Return (X, Y) of the center of cell containing provided text 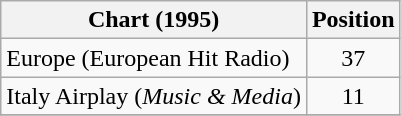
37 (353, 58)
Italy Airplay (Music & Media) (154, 96)
Chart (1995) (154, 20)
11 (353, 96)
Position (353, 20)
Europe (European Hit Radio) (154, 58)
